Determine the [x, y] coordinate at the center of the cell enclosing the given text.  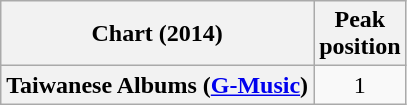
1 [360, 85]
Peakposition [360, 34]
Chart (2014) [158, 34]
Taiwanese Albums (G-Music) [158, 85]
